Output the (x, y) coordinate of the center of the cell containing the given text.  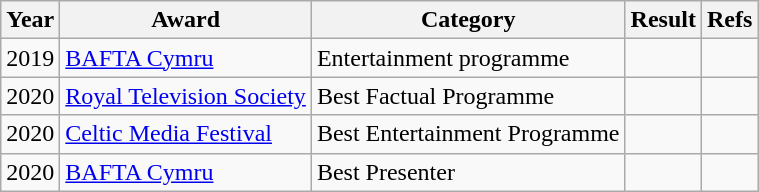
Category (468, 20)
2019 (30, 58)
Year (30, 20)
Royal Television Society (186, 96)
Award (186, 20)
Best Entertainment Programme (468, 134)
Best Presenter (468, 172)
Refs (729, 20)
Celtic Media Festival (186, 134)
Result (663, 20)
Entertainment programme (468, 58)
Best Factual Programme (468, 96)
